Extract the (x, y) coordinate from the center of the cell holding the provided text.  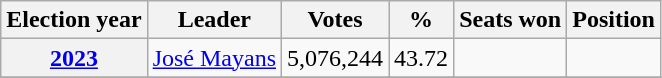
Seats won (510, 20)
2023 (74, 58)
Position (614, 20)
43.72 (422, 58)
Votes (336, 20)
Election year (74, 20)
José Mayans (214, 58)
Leader (214, 20)
% (422, 20)
5,076,244 (336, 58)
